Capture the cell that displays the provided text and extract its [x, y] central coordinate. 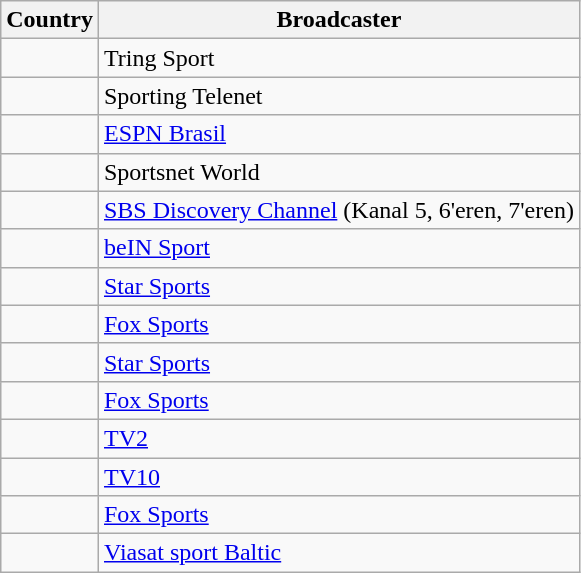
ESPN Brasil [338, 134]
Viasat sport Baltic [338, 553]
beIN Sport [338, 248]
Broadcaster [338, 20]
TV2 [338, 438]
Country [50, 20]
Tring Sport [338, 58]
Sportsnet World [338, 172]
Sporting Telenet [338, 96]
SBS Discovery Channel (Kanal 5, 6'eren, 7'eren) [338, 210]
TV10 [338, 477]
